Detect which cell encompasses the target text, then output its (X, Y) center coordinate. 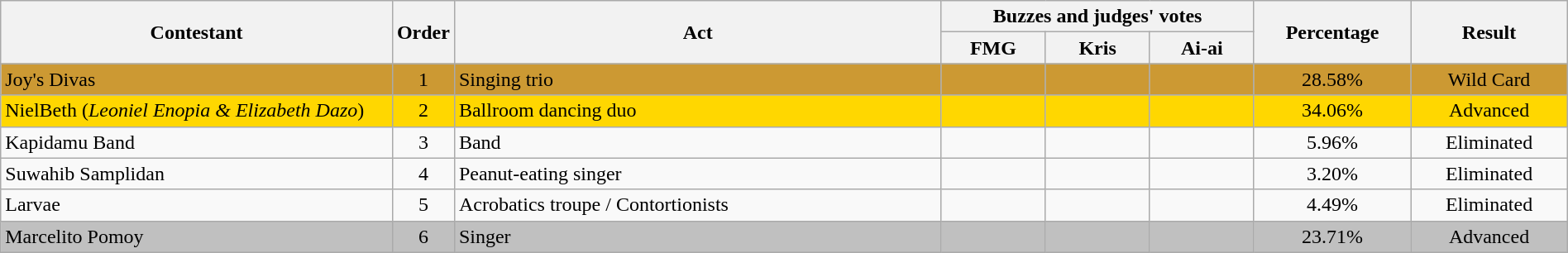
5.96% (1331, 142)
5 (423, 205)
Buzzes and judges' votes (1097, 17)
Ai-ai (1202, 48)
Acrobatics troupe / Contortionists (697, 205)
Percentage (1331, 32)
NielBeth (Leoniel Enopia & Elizabeth Dazo) (197, 111)
3.20% (1331, 174)
Order (423, 32)
4 (423, 174)
23.71% (1331, 236)
Kapidamu Band (197, 142)
1 (423, 79)
Singing trio (697, 79)
FMG (993, 48)
Ballroom dancing duo (697, 111)
Band (697, 142)
34.06% (1331, 111)
Larvae (197, 205)
Peanut-eating singer (697, 174)
4.49% (1331, 205)
Singer (697, 236)
3 (423, 142)
2 (423, 111)
Kris (1097, 48)
6 (423, 236)
Result (1489, 32)
Wild Card (1489, 79)
Suwahib Samplidan (197, 174)
Contestant (197, 32)
Act (697, 32)
Joy's Divas (197, 79)
28.58% (1331, 79)
Marcelito Pomoy (197, 236)
